For the text-containing cell, return its midpoint in (x, y) coordinate format. 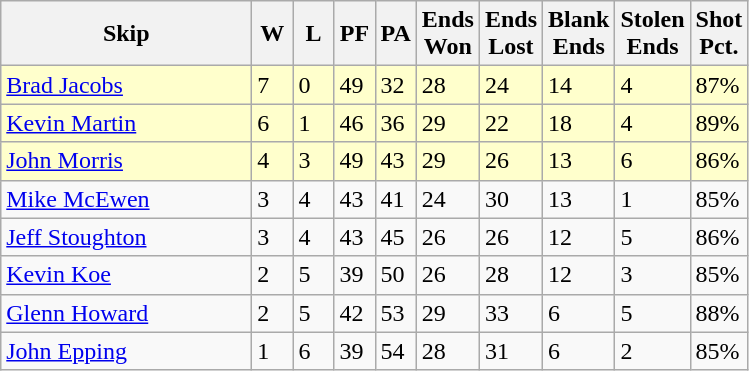
Mike McEwen (126, 199)
Kevin Martin (126, 123)
Blank Ends (579, 34)
87% (719, 85)
W (272, 34)
7 (272, 85)
Glenn Howard (126, 313)
Kevin Koe (126, 275)
14 (579, 85)
PA (396, 34)
Ends Lost (510, 34)
Ends Won (448, 34)
31 (510, 351)
Skip (126, 34)
Brad Jacobs (126, 85)
42 (354, 313)
45 (396, 237)
36 (396, 123)
John Morris (126, 161)
46 (354, 123)
0 (314, 85)
22 (510, 123)
L (314, 34)
50 (396, 275)
53 (396, 313)
PF (354, 34)
88% (719, 313)
30 (510, 199)
41 (396, 199)
89% (719, 123)
Jeff Stoughton (126, 237)
18 (579, 123)
33 (510, 313)
32 (396, 85)
John Epping (126, 351)
54 (396, 351)
Shot Pct. (719, 34)
Stolen Ends (652, 34)
